Output the [x, y] coordinate of the center of the cell containing the given text.  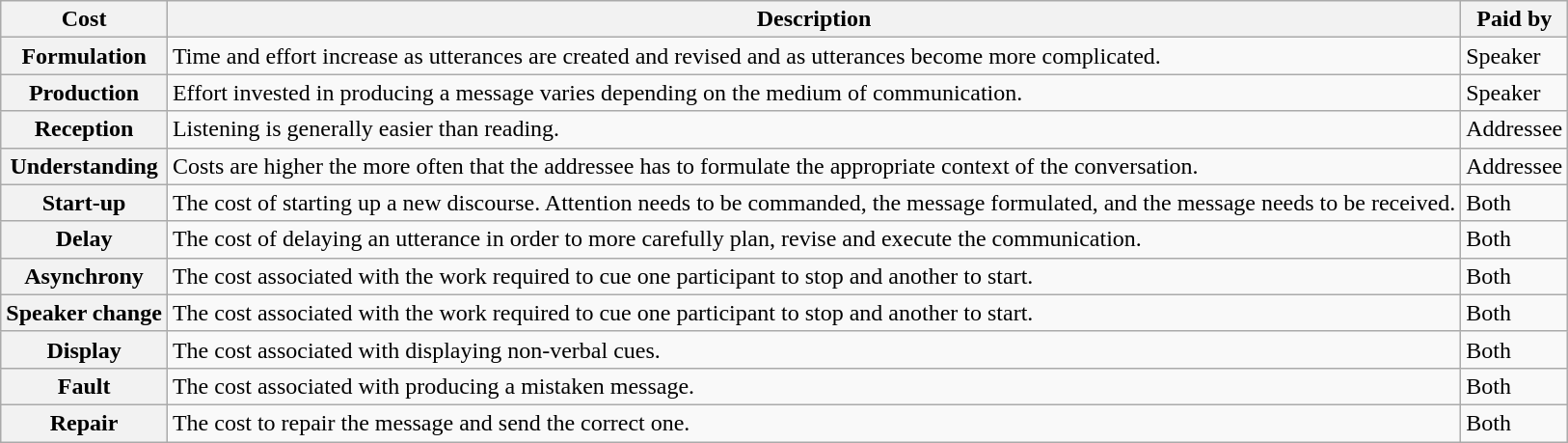
Display [85, 349]
Costs are higher the more often that the addressee has to formulate the appropriate context of the conversation. [814, 166]
Description [814, 19]
Listening is generally easier than reading. [814, 129]
Start-up [85, 203]
Understanding [85, 166]
Time and effort increase as utterances are created and revised and as utterances become more complicated. [814, 56]
Reception [85, 129]
Cost [85, 19]
Formulation [85, 56]
Repair [85, 423]
Delay [85, 239]
The cost to repair the message and send the correct one. [814, 423]
The cost associated with producing a mistaken message. [814, 386]
Asynchrony [85, 276]
The cost of starting up a new discourse. Attention needs to be commanded, the message formulated, and the message needs to be received. [814, 203]
The cost of delaying an utterance in order to more carefully plan, revise and execute the communication. [814, 239]
Paid by [1514, 19]
Production [85, 93]
Effort invested in producing a message varies depending on the medium of communication. [814, 93]
Speaker change [85, 313]
The cost associated with displaying non-verbal cues. [814, 349]
Fault [85, 386]
